For the text-containing cell, return its midpoint in [x, y] coordinate format. 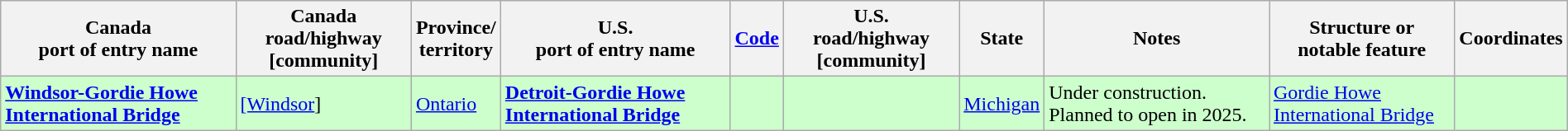
Ontario [456, 104]
Gordie Howe International Bridge [1361, 104]
Under construction. Planned to open in 2025. [1157, 104]
U.S.road/highway [community] [871, 39]
U.S.port of entry name [615, 39]
Notes [1157, 39]
Coordinates [1511, 39]
Code [757, 39]
Michigan [1002, 104]
Canadaport of entry name [118, 39]
Detroit-Gordie Howe International Bridge [615, 104]
Canadaroad/highway [community] [323, 39]
State [1002, 39]
Structure ornotable feature [1361, 39]
[Windsor] [323, 104]
Windsor-Gordie Howe International Bridge [118, 104]
Province/territory [456, 39]
